For the text-containing cell, return its midpoint in (X, Y) coordinate format. 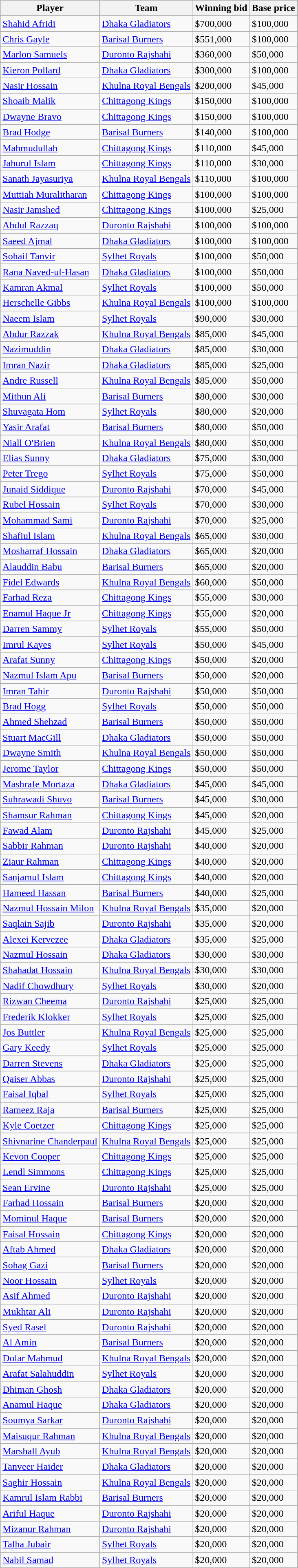
Base price (273, 8)
Mohammad Sami (50, 520)
Sohail Tanvir (50, 256)
Brad Hogg (50, 707)
Muttiah Muralitharan (50, 194)
$700,000 (221, 24)
Shahadat Hossain (50, 970)
Nazmul Hossain (50, 955)
Winning bid (221, 8)
Team (146, 8)
Imrul Kayes (50, 644)
Fawad Alam (50, 830)
Imran Tahir (50, 691)
Alexei Kervezee (50, 939)
Dhiman Ghosh (50, 1389)
Noor Hossain (50, 1281)
Nazmul Hossain Milon (50, 908)
Arafat Sunny (50, 660)
Ahmed Shehzad (50, 722)
Anamul Haque (50, 1405)
Mahmudullah (50, 148)
Ziaur Rahman (50, 861)
Soumya Sarkar (50, 1420)
Jos Buttler (50, 1032)
Shivnarine Chanderpaul (50, 1141)
Abdul Razzaq (50, 225)
Rizwan Cheema (50, 1001)
Asif Ahmed (50, 1296)
$360,000 (221, 55)
Qaiser Abbas (50, 1079)
Fidel Edwards (50, 582)
Kevon Cooper (50, 1156)
Sabbir Rahman (50, 846)
Al Amin (50, 1343)
Rubel Hossain (50, 505)
Aftab Ahmed (50, 1250)
Dwayne Smith (50, 753)
Saghir Hossain (50, 1482)
Andre Russell (50, 380)
Brad Hodge (50, 132)
Faisal Hossain (50, 1234)
Alauddin Babu (50, 567)
Chris Gayle (50, 39)
Kieron Pollard (50, 70)
Mominul Haque (50, 1219)
$551,000 (221, 39)
Stuart MacGill (50, 738)
Dolar Mahmud (50, 1358)
Farhad Reza (50, 598)
$140,000 (221, 132)
Junaid Siddique (50, 489)
Sanath Jayasuriya (50, 179)
Mukhtar Ali (50, 1312)
Frederik Klokker (50, 1017)
Nazmul Islam Apu (50, 675)
Sean Ervine (50, 1188)
Tanveer Haider (50, 1467)
Marlon Samuels (50, 55)
Farhad Hossain (50, 1203)
Nadif Chowdhury (50, 986)
Mizanur Rahman (50, 1529)
Shahid Afridi (50, 24)
Rameez Raja (50, 1110)
Dwayne Bravo (50, 117)
Darren Stevens (50, 1063)
Nazimuddin (50, 349)
Gary Keedy (50, 1048)
Sanjamul Islam (50, 877)
Peter Trego (50, 474)
Enamul Haque Jr (50, 613)
Darren Sammy (50, 629)
Player (50, 8)
Jerome Taylor (50, 769)
Kamrul Islam Rabbi (50, 1498)
Abdur Razzak (50, 334)
Mashrafe Mortaza (50, 784)
Kamran Akmal (50, 287)
Jahurul Islam (50, 163)
$200,000 (221, 86)
Talha Jubair (50, 1544)
Shafiul Islam (50, 536)
Nasir Hossain (50, 86)
$60,000 (221, 582)
Sohag Gazi (50, 1265)
Arafat Salahuddin (50, 1374)
Nabil Samad (50, 1560)
Nasir Jamshed (50, 210)
Lendl Simmons (50, 1172)
Shuvagata Hom (50, 411)
$90,000 (221, 318)
Hameed Hassan (50, 892)
Ariful Haque (50, 1513)
Naeem Islam (50, 318)
Shoaib Malik (50, 101)
Faisal Iqbal (50, 1094)
Elias Sunny (50, 458)
Saeed Ajmal (50, 241)
Rana Naved-ul-Hasan (50, 272)
Niall O'Brien (50, 442)
Maisuqur Rahman (50, 1435)
Mithun Ali (50, 396)
Suhrawadi Shuvo (50, 799)
$300,000 (221, 70)
Shamsur Rahman (50, 815)
Herschelle Gibbs (50, 303)
Mosharraf Hossain (50, 551)
Marshall Ayub (50, 1451)
Kyle Coetzer (50, 1125)
Syed Rasel (50, 1327)
Saqlain Sajib (50, 923)
Imran Nazir (50, 365)
Yasir Arafat (50, 427)
